For the text-containing cell, return its midpoint in (X, Y) coordinate format. 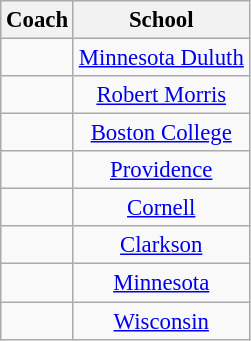
Boston College (161, 133)
School (161, 20)
Minnesota Duluth (161, 58)
Providence (161, 170)
Robert Morris (161, 95)
Clarkson (161, 245)
Coach (38, 20)
Wisconsin (161, 321)
Cornell (161, 208)
Minnesota (161, 283)
